Search for the cell housing the specified text and yield its (x, y) center coordinate. 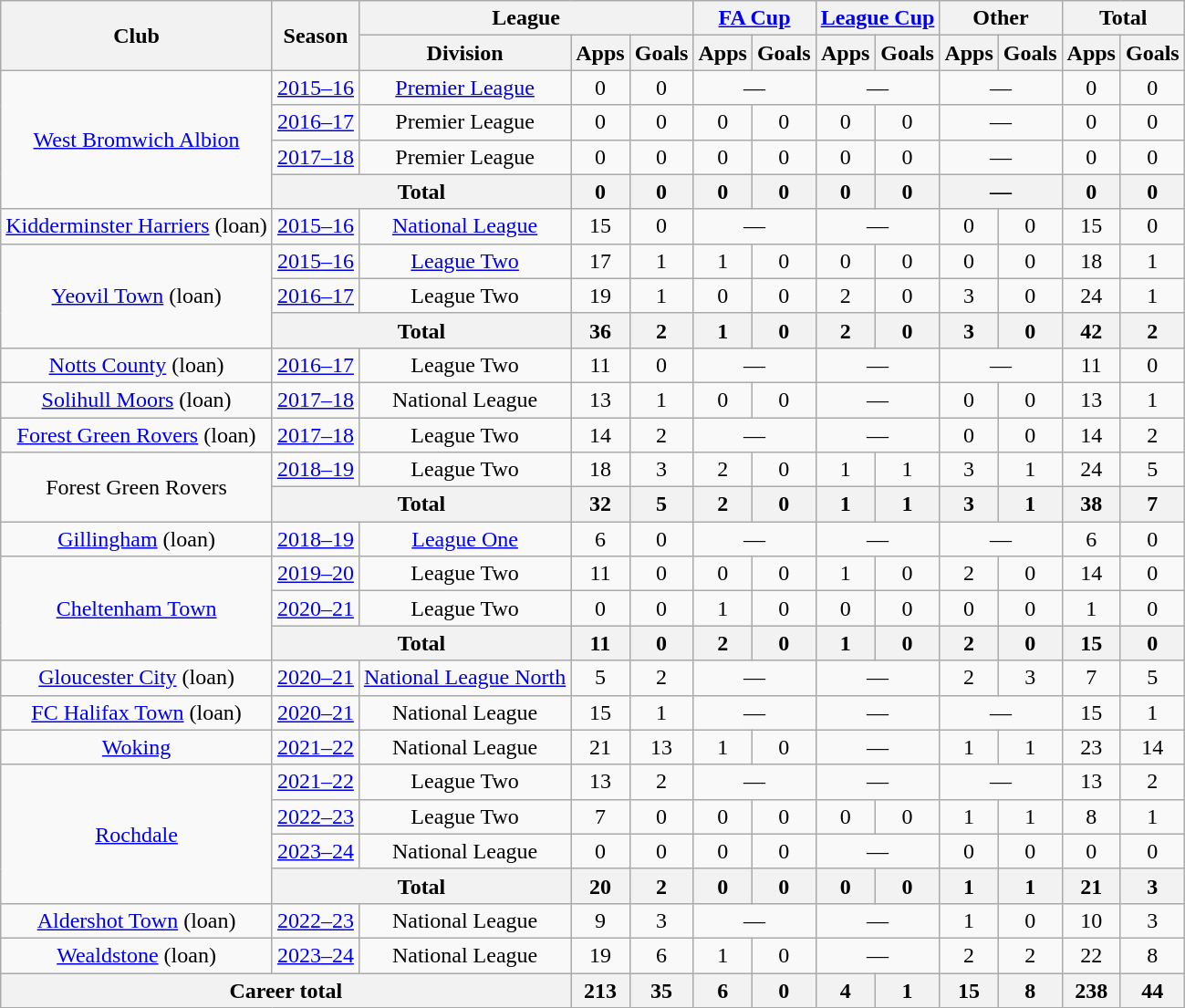
West Bromwich Albion (137, 140)
Division (464, 53)
Woking (137, 747)
Forest Green Rovers (137, 487)
4 (845, 990)
Career total (286, 990)
10 (1091, 920)
9 (600, 920)
238 (1091, 990)
2019–20 (316, 574)
Forest Green Rovers (loan) (137, 435)
Cheltenham Town (137, 608)
17 (600, 261)
National League North (464, 678)
FA Cup (754, 18)
Rochdale (137, 834)
League (525, 18)
Kidderminster Harriers (loan) (137, 226)
20 (600, 886)
Gillingham (loan) (137, 539)
Yeovil Town (loan) (137, 296)
36 (600, 330)
League One (464, 539)
Notts County (loan) (137, 365)
Season (316, 36)
23 (1091, 747)
38 (1091, 504)
32 (600, 504)
213 (600, 990)
Club (137, 36)
44 (1152, 990)
Solihull Moors (loan) (137, 400)
FC Halifax Town (loan) (137, 712)
Aldershot Town (loan) (137, 920)
22 (1091, 955)
42 (1091, 330)
Wealdstone (loan) (137, 955)
35 (661, 990)
Gloucester City (loan) (137, 678)
Other (1001, 18)
League Cup (878, 18)
